Pinpoint the cell where the given text exists, returning its [x, y] midpoint coordinate. 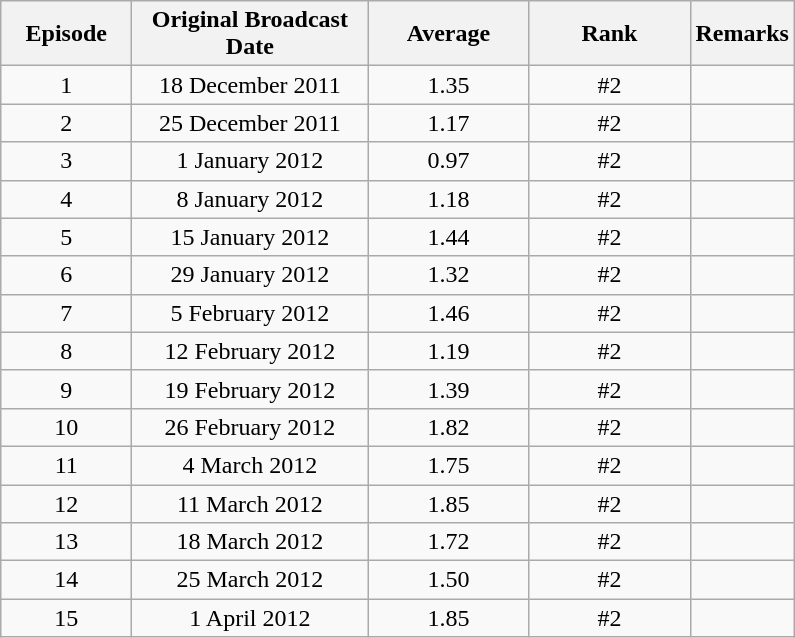
18 December 2011 [250, 85]
8 January 2012 [250, 199]
10 [66, 427]
1.18 [448, 199]
26 February 2012 [250, 427]
Rank [610, 34]
1.39 [448, 389]
4 [66, 199]
1.19 [448, 351]
Original Broadcast Date [250, 34]
Episode [66, 34]
15 January 2012 [250, 237]
15 [66, 618]
1 [66, 85]
1.82 [448, 427]
11 [66, 465]
4 March 2012 [250, 465]
1 January 2012 [250, 161]
9 [66, 389]
7 [66, 313]
5 [66, 237]
0.97 [448, 161]
Remarks [742, 34]
1.44 [448, 237]
1 April 2012 [250, 618]
18 March 2012 [250, 542]
Average [448, 34]
11 March 2012 [250, 503]
1.17 [448, 123]
13 [66, 542]
1.35 [448, 85]
8 [66, 351]
1.50 [448, 580]
14 [66, 580]
12 February 2012 [250, 351]
19 February 2012 [250, 389]
25 March 2012 [250, 580]
5 February 2012 [250, 313]
12 [66, 503]
3 [66, 161]
1.75 [448, 465]
1.32 [448, 275]
1.46 [448, 313]
6 [66, 275]
29 January 2012 [250, 275]
1.72 [448, 542]
2 [66, 123]
25 December 2011 [250, 123]
